Detect which cell encompasses the target text, then output its [x, y] center coordinate. 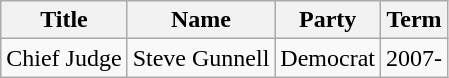
Term [414, 20]
2007- [414, 58]
Steve Gunnell [201, 58]
Democrat [328, 58]
Chief Judge [64, 58]
Party [328, 20]
Title [64, 20]
Name [201, 20]
